Provide the (x, y) coordinate of the cell's center where the given text is located.  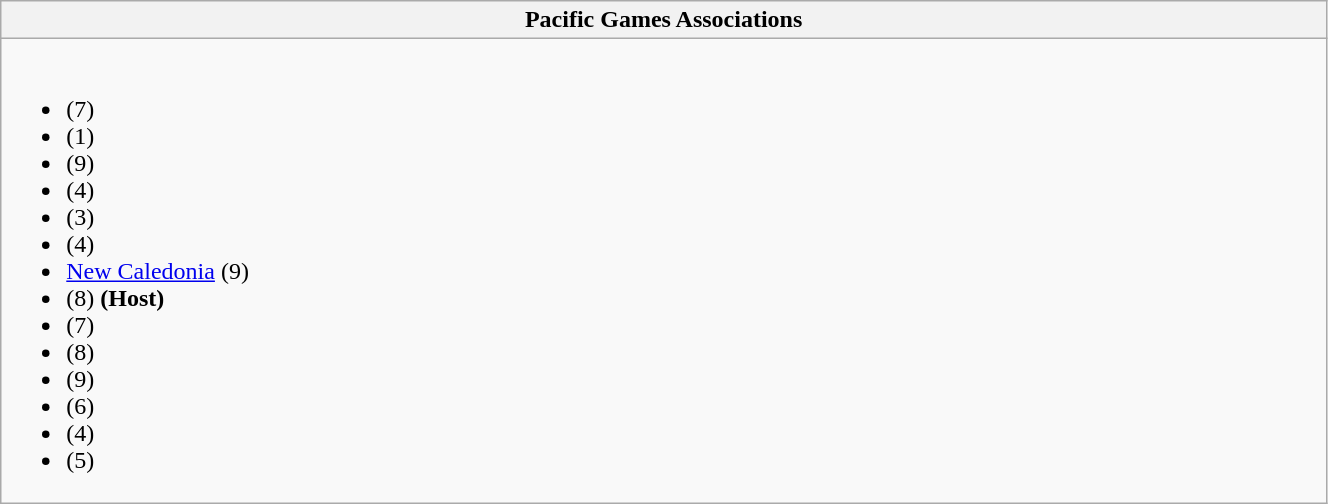
Pacific Games Associations (664, 20)
(7) (1) (9) (4) (3) (4) New Caledonia (9) (8) (Host) (7) (8) (9) (6) (4) (5) (664, 271)
